Extract the [x, y] coordinate from the center of the cell holding the provided text.  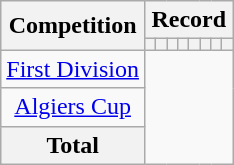
Competition [73, 26]
Algiers Cup [73, 107]
First Division [73, 69]
Total [73, 145]
Record [189, 20]
